Find where the given text appears and provide that cell's center as [X, Y] coordinate. 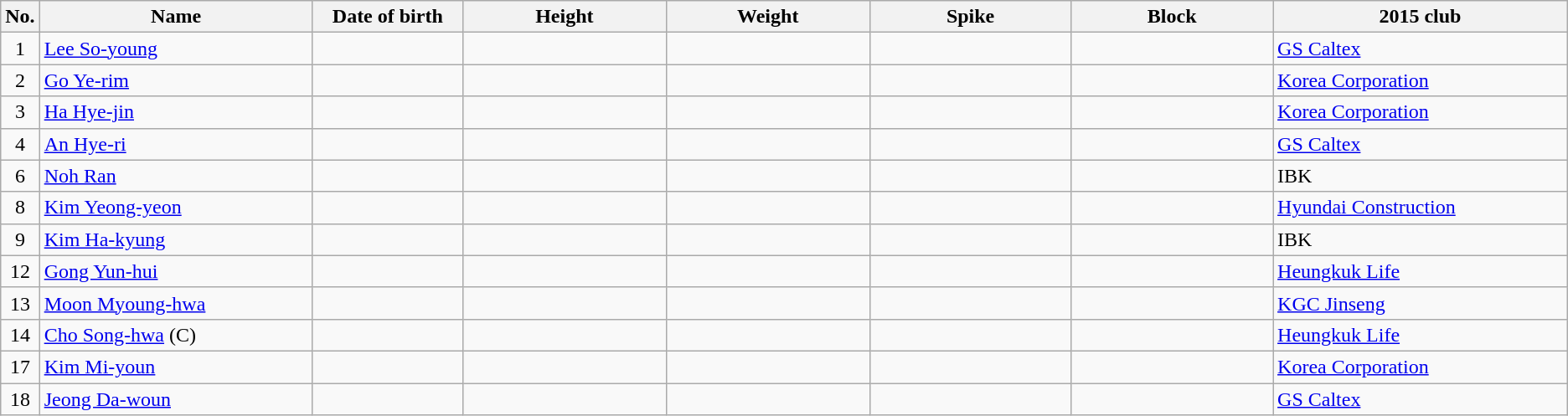
Height [565, 17]
KGC Jinseng [1421, 303]
Jeong Da-woun [176, 399]
13 [20, 303]
8 [20, 208]
Moon Myoung-hwa [176, 303]
An Hye-ri [176, 144]
1 [20, 49]
Gong Yun-hui [176, 271]
4 [20, 144]
Name [176, 17]
3 [20, 112]
Ha Hye-jin [176, 112]
Weight [767, 17]
18 [20, 399]
12 [20, 271]
2015 club [1421, 17]
Go Ye-rim [176, 80]
Date of birth [388, 17]
2 [20, 80]
No. [20, 17]
Hyundai Construction [1421, 208]
Noh Ran [176, 176]
17 [20, 367]
9 [20, 239]
Kim Mi-youn [176, 367]
Spike [970, 17]
Cho Song-hwa (C) [176, 335]
Kim Yeong-yeon [176, 208]
Kim Ha-kyung [176, 239]
Block [1173, 17]
Lee So-young [176, 49]
6 [20, 176]
14 [20, 335]
